Provide the [x, y] coordinate of the cell's center where the given text is located.  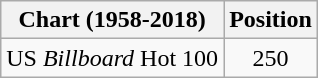
US Billboard Hot 100 [112, 58]
Chart (1958-2018) [112, 20]
250 [271, 58]
Position [271, 20]
